Return (X, Y) of the center of cell containing provided text 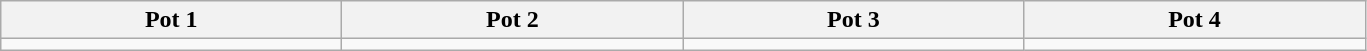
Pot 1 (172, 20)
Pot 2 (512, 20)
Pot 3 (854, 20)
Pot 4 (1194, 20)
